Determine the [X, Y] coordinate at the center of the cell enclosing the given text.  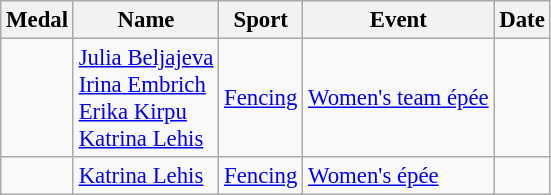
Name [146, 20]
Women's épée [398, 176]
Medal [38, 20]
Katrina Lehis [146, 176]
Sport [261, 20]
Women's team épée [398, 98]
Event [398, 20]
Julia BeljajevaIrina EmbrichErika KirpuKatrina Lehis [146, 98]
Date [522, 20]
